Output the [x, y] coordinate of the center of the cell containing the given text.  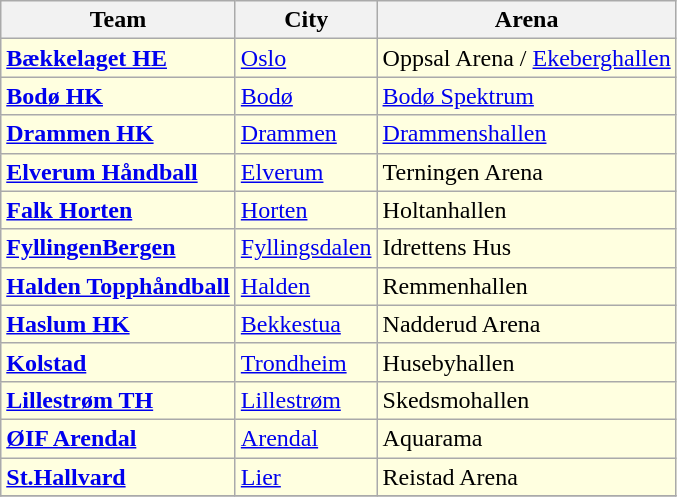
Arendal [306, 438]
Aquarama [526, 438]
Lillestrøm [306, 400]
Elverum Håndball [118, 172]
Team [118, 20]
Nadderud Arena [526, 324]
Husebyhallen [526, 362]
FyllingenBergen [118, 248]
Drammenshallen [526, 134]
Bodø HK [118, 96]
Skedsmohallen [526, 400]
Drammen [306, 134]
Bekkestua [306, 324]
Bodø Spektrum [526, 96]
ØIF Arendal [118, 438]
Halden Topphåndball [118, 286]
Lillestrøm TH [118, 400]
Oppsal Arena / Ekeberghallen [526, 58]
Trondheim [306, 362]
Halden [306, 286]
Elverum [306, 172]
Bodø [306, 96]
Idrettens Hus [526, 248]
Arena [526, 20]
Remmenhallen [526, 286]
City [306, 20]
Holtanhallen [526, 210]
Oslo [306, 58]
Fyllingsdalen [306, 248]
Horten [306, 210]
Terningen Arena [526, 172]
Bækkelaget HE [118, 58]
Kolstad [118, 362]
Lier [306, 477]
Reistad Arena [526, 477]
Falk Horten [118, 210]
Haslum HK [118, 324]
Drammen HK [118, 134]
St.Hallvard [118, 477]
